Return (X, Y) of the center of cell containing provided text 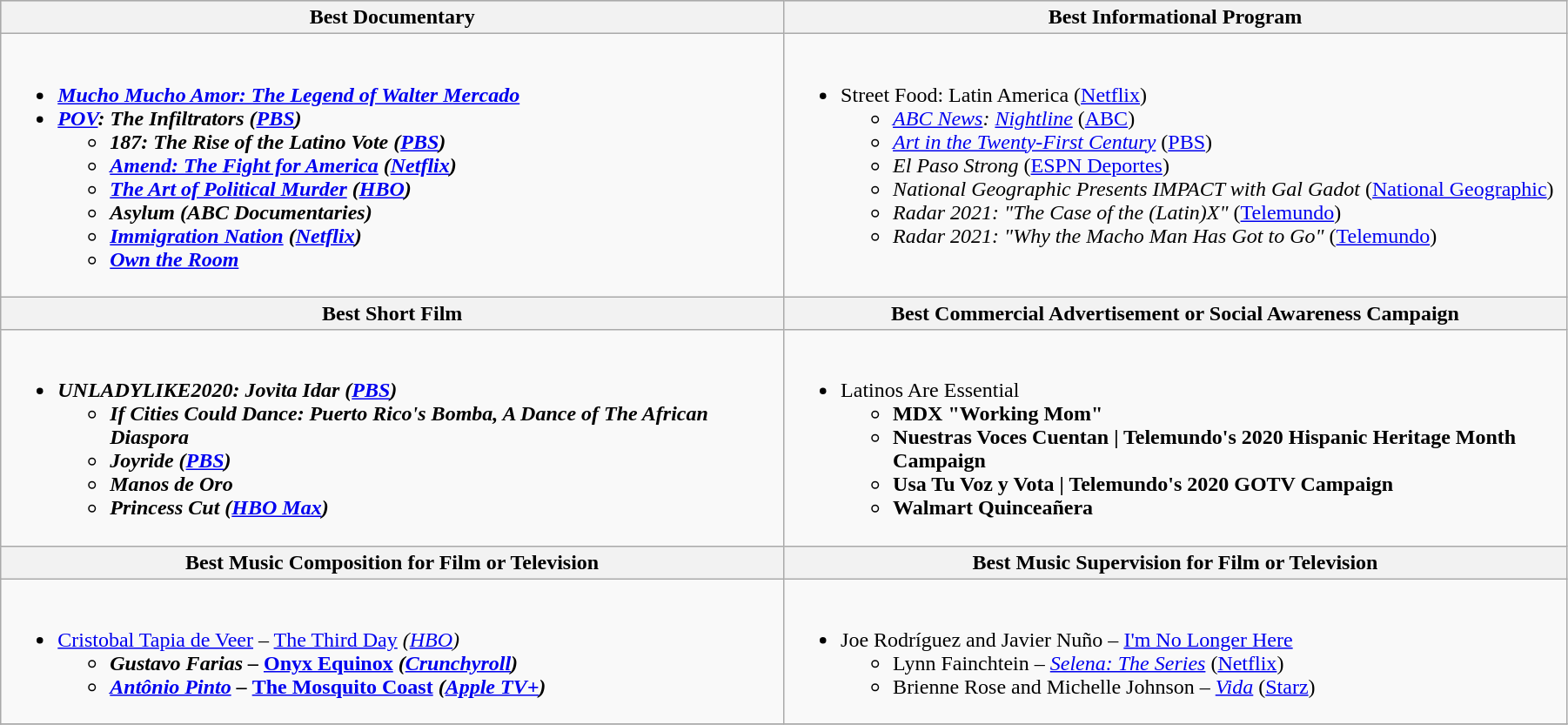
Best Commercial Advertisement or Social Awareness Campaign (1176, 313)
Best Documentary (392, 17)
Best Short Film (392, 313)
Best Informational Program (1176, 17)
Cristobal Tapia de Veer – The Third Day (HBO)Gustavo Farias – Onyx Equinox (Crunchyroll)Antônio Pinto – The Mosquito Coast (Apple TV+) (392, 651)
Best Music Supervision for Film or Television (1176, 562)
Joe Rodríguez and Javier Nuño – I'm No Longer HereLynn Fainchtein – Selena: The Series (Netflix)Brienne Rose and Michelle Johnson – Vida (Starz) (1176, 651)
Best Music Composition for Film or Television (392, 562)
